Determine the (X, Y) coordinate at the center of the cell enclosing the given text.  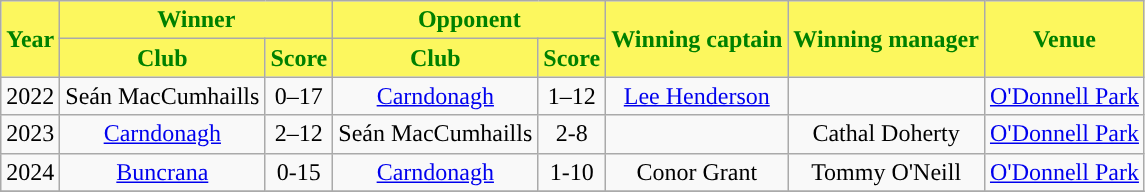
Opponent (470, 20)
Lee Henderson (697, 96)
0-15 (299, 172)
2023 (30, 134)
Winner (196, 20)
Venue (1064, 39)
Buncrana (162, 172)
0–17 (299, 96)
2022 (30, 96)
Cathal Doherty (886, 134)
2024 (30, 172)
Conor Grant (697, 172)
1–12 (572, 96)
Winning captain (697, 39)
Winning manager (886, 39)
Tommy O'Neill (886, 172)
1-10 (572, 172)
Year (30, 39)
2-8 (572, 134)
2–12 (299, 134)
